From the cell containing the given text, extract its center point as (x, y) coordinate. 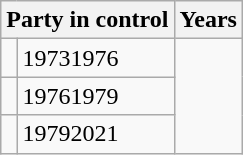
19761979 (96, 96)
Party in control (88, 20)
19731976 (96, 58)
19792021 (96, 134)
Years (208, 20)
